Provide the (X, Y) coordinate of the cell's center where the given text is located.  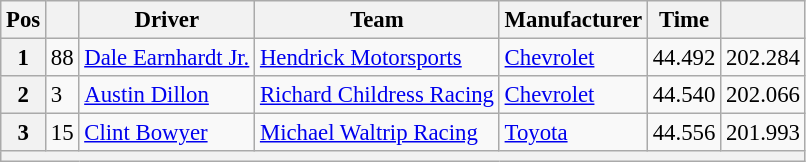
Dale Earnhardt Jr. (167, 58)
44.540 (684, 95)
Team (378, 20)
Michael Waltrip Racing (378, 133)
2 (24, 95)
Toyota (573, 133)
Time (684, 20)
Driver (167, 20)
Clint Bowyer (167, 133)
44.556 (684, 133)
202.284 (764, 58)
44.492 (684, 58)
Manufacturer (573, 20)
1 (24, 58)
202.066 (764, 95)
Austin Dillon (167, 95)
Pos (24, 20)
Hendrick Motorsports (378, 58)
15 (62, 133)
88 (62, 58)
Richard Childress Racing (378, 95)
201.993 (764, 133)
